Find where the given text appears and provide that cell's center as [X, Y] coordinate. 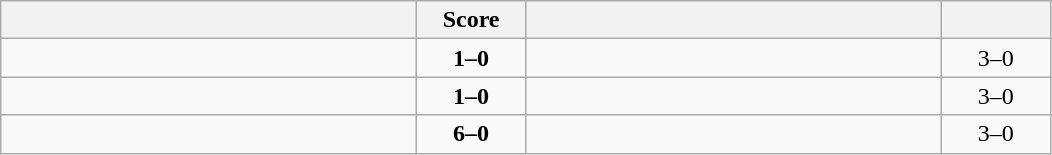
6–0 [472, 134]
Score [472, 20]
